Search for the cell housing the specified text and yield its [x, y] center coordinate. 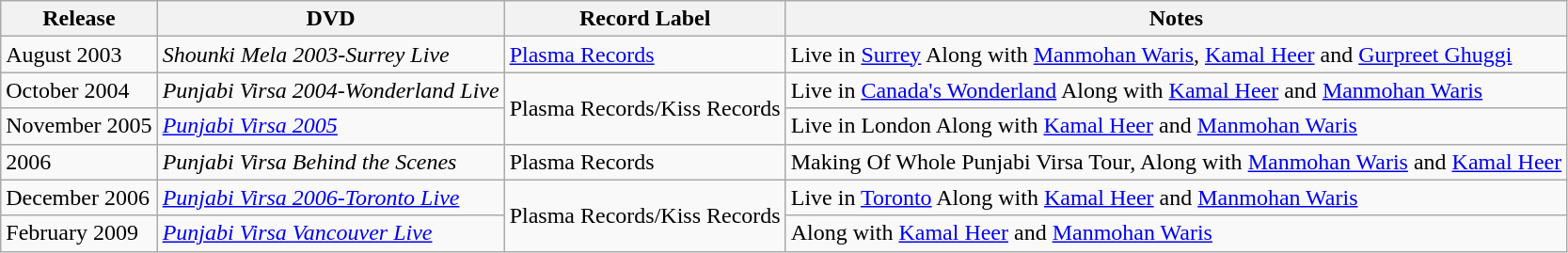
Punjabi Virsa Behind the Scenes [331, 162]
Along with Kamal Heer and Manmohan Waris [1176, 233]
Record Label [645, 19]
November 2005 [79, 126]
December 2006 [79, 198]
Shounki Mela 2003-Surrey Live [331, 55]
Punjabi Virsa 2005 [331, 126]
Release [79, 19]
2006 [79, 162]
Live in Canada's Wonderland Along with Kamal Heer and Manmohan Waris [1176, 90]
Making Of Whole Punjabi Virsa Tour, Along with Manmohan Waris and Kamal Heer [1176, 162]
October 2004 [79, 90]
Live in London Along with Kamal Heer and Manmohan Waris [1176, 126]
February 2009 [79, 233]
Punjabi Virsa 2004-Wonderland Live [331, 90]
Punjabi Virsa 2006-Toronto Live [331, 198]
August 2003 [79, 55]
Notes [1176, 19]
Live in Toronto Along with Kamal Heer and Manmohan Waris [1176, 198]
Live in Surrey Along with Manmohan Waris, Kamal Heer and Gurpreet Ghuggi [1176, 55]
DVD [331, 19]
Punjabi Virsa Vancouver Live [331, 233]
